Scan for the cell matching the given text and deliver its (X, Y) coordinate at center. 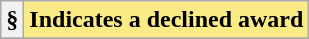
Indicates a declined award (166, 20)
§ (12, 20)
